Capture the cell that displays the provided text and extract its (x, y) central coordinate. 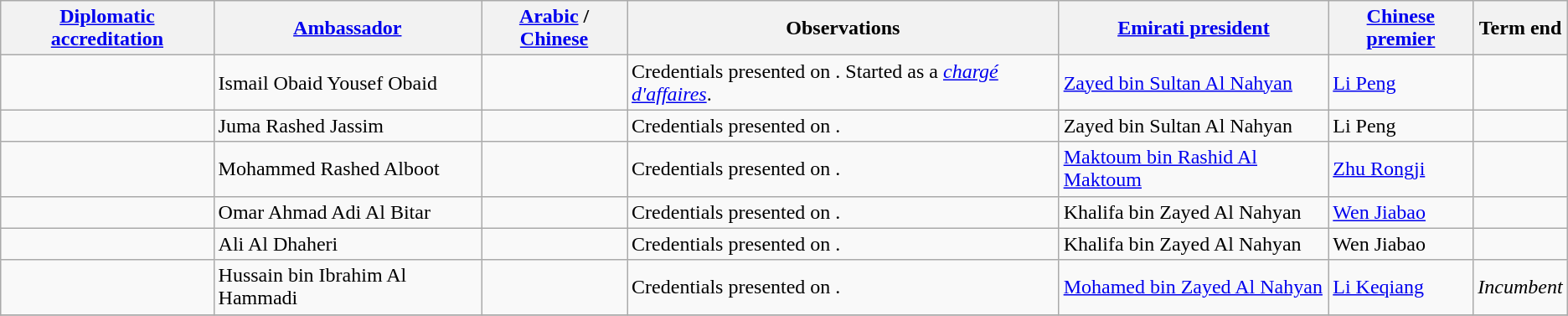
Diplomatic accreditation (107, 28)
Omar Ahmad Adi Al Bitar (347, 212)
Ambassador (347, 28)
Observations (843, 28)
Emirati president (1194, 28)
Maktoum bin Rashid Al Maktoum (1194, 169)
Chinese premier (1400, 28)
Mohammed Rashed Alboot (347, 169)
Hussain bin Ibrahim Al Hammadi (347, 287)
Ali Al Dhaheri (347, 244)
Arabic / Chinese (554, 28)
Term end (1520, 28)
Credentials presented on . Started as a chargé d'affaires. (843, 82)
Ismail Obaid Yousef Obaid (347, 82)
Juma Rashed Jassim (347, 126)
Mohamed bin Zayed Al Nahyan (1194, 287)
Li Keqiang (1400, 287)
Incumbent (1520, 287)
Zhu Rongji (1400, 169)
